Determine the (X, Y) coordinate at the center of the cell enclosing the given text.  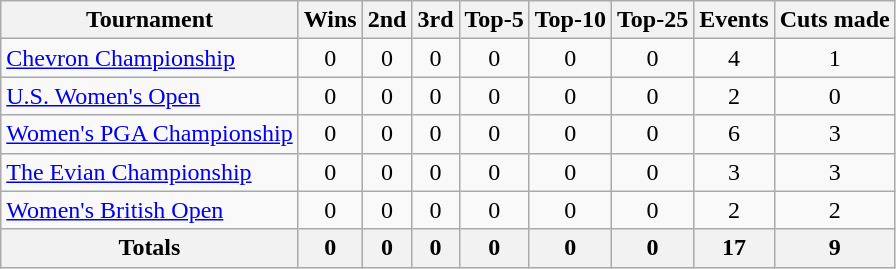
1 (834, 58)
Events (734, 20)
6 (734, 134)
Top-5 (494, 20)
3rd (436, 20)
4 (734, 58)
Women's British Open (150, 210)
Top-10 (570, 20)
Women's PGA Championship (150, 134)
9 (834, 248)
Top-25 (652, 20)
Tournament (150, 20)
Chevron Championship (150, 58)
2nd (387, 20)
Wins (330, 20)
Totals (150, 248)
The Evian Championship (150, 172)
U.S. Women's Open (150, 96)
17 (734, 248)
Cuts made (834, 20)
